Return [X, Y] of the center of cell containing provided text 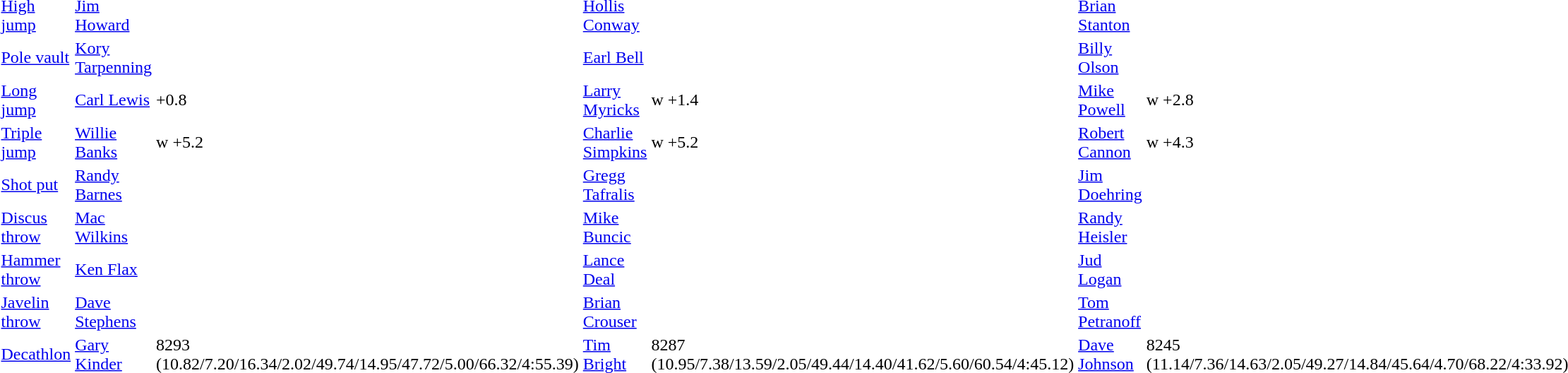
Billy Olson [1111, 58]
Mac Wilkins [114, 227]
Hammer throw [36, 270]
Charlie Simpkins [615, 143]
Lance Deal [615, 270]
Gregg Tafralis [615, 185]
Dave Stephens [114, 312]
Randy Heisler [1111, 227]
Tom Petranoff [1111, 312]
Earl Bell [615, 58]
Jud Logan [1111, 270]
Pole vault [36, 58]
Triple jump [36, 143]
Brian Crouser [615, 312]
Shot put [36, 185]
Larry Myricks [615, 100]
Long jump [36, 100]
Ken Flax [114, 270]
Mike Powell [1111, 100]
Kory Tarpenning [114, 58]
Mike Buncic [615, 227]
Randy Barnes [114, 185]
Discus throw [36, 227]
Javelin throw [36, 312]
Carl Lewis [114, 100]
Robert Cannon [1111, 143]
+0.8 [368, 100]
w +1.4 [863, 100]
Jim Doehring [1111, 185]
Willie Banks [114, 143]
